Locate the cell with the specified text and output its (X, Y) center coordinate. 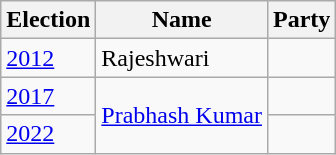
Name (182, 20)
2012 (48, 58)
2022 (48, 134)
2017 (48, 96)
Election (48, 20)
Rajeshwari (182, 58)
Party (302, 20)
Prabhash Kumar (182, 115)
